Provide the [x, y] coordinate of the cell's center where the given text is located.  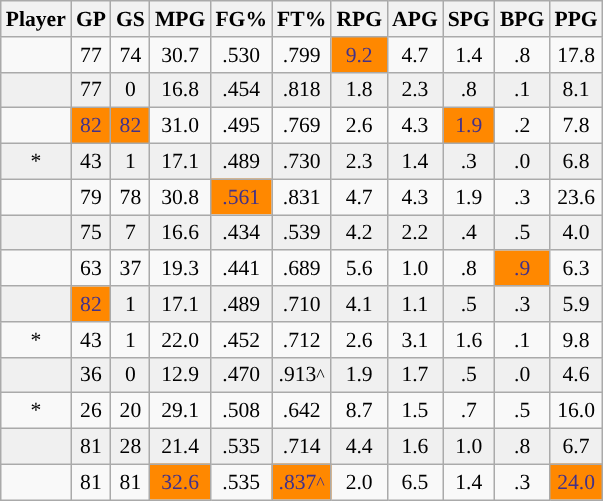
20 [130, 411]
.2 [522, 126]
.730 [302, 162]
RPG [359, 19]
29.1 [180, 411]
BPG [522, 19]
31.0 [180, 126]
.9 [522, 269]
GS [130, 19]
4.0 [576, 233]
.7 [469, 411]
.441 [241, 269]
78 [130, 197]
32.6 [180, 482]
.799 [302, 55]
2.0 [359, 482]
.508 [241, 411]
.434 [241, 233]
79 [91, 197]
1.5 [415, 411]
.470 [241, 375]
.495 [241, 126]
.689 [302, 269]
FG% [241, 19]
22.0 [180, 340]
75 [91, 233]
FT% [302, 19]
16.6 [180, 233]
16.0 [576, 411]
12.9 [180, 375]
8.1 [576, 90]
16.8 [180, 90]
SPG [469, 19]
1.8 [359, 90]
.539 [302, 233]
2.2 [415, 233]
6.8 [576, 162]
PPG [576, 19]
7.8 [576, 126]
30.7 [180, 55]
9.8 [576, 340]
4.1 [359, 304]
6.5 [415, 482]
21.4 [180, 447]
63 [91, 269]
28 [130, 447]
7 [130, 233]
.561 [241, 197]
37 [130, 269]
5.6 [359, 269]
23.6 [576, 197]
24.0 [576, 482]
.769 [302, 126]
.642 [302, 411]
.710 [302, 304]
1.1 [415, 304]
.913^ [302, 375]
.831 [302, 197]
8.7 [359, 411]
.714 [302, 447]
.4 [469, 233]
.837^ [302, 482]
GP [91, 19]
5.9 [576, 304]
.452 [241, 340]
26 [91, 411]
17.8 [576, 55]
.454 [241, 90]
Player [36, 19]
MPG [180, 19]
4.2 [359, 233]
9.2 [359, 55]
36 [91, 375]
6.3 [576, 269]
74 [130, 55]
.712 [302, 340]
3.1 [415, 340]
APG [415, 19]
1.7 [415, 375]
4.6 [576, 375]
6.7 [576, 447]
30.8 [180, 197]
4.4 [359, 447]
19.3 [180, 269]
.818 [302, 90]
.530 [241, 55]
